Extract the (x, y) coordinate from the center of the cell holding the provided text.  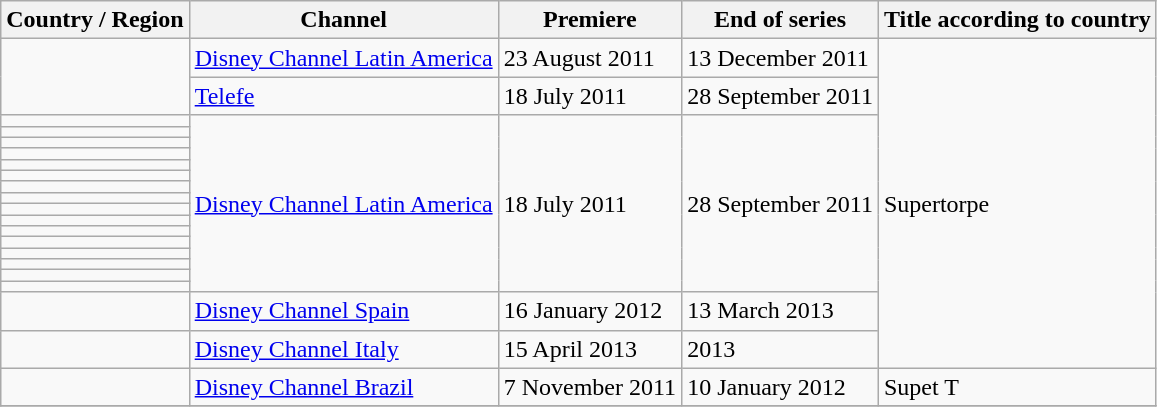
Disney Channel Brazil (344, 387)
Country / Region (95, 20)
Supet T (1017, 387)
15 April 2013 (590, 349)
Disney Channel Italy (344, 349)
16 January 2012 (590, 311)
Telefe (344, 96)
7 November 2011 (590, 387)
23 August 2011 (590, 58)
Disney Channel Spain (344, 311)
Supertorpe (1017, 204)
Title according to country (1017, 20)
13 March 2013 (780, 311)
End of series (780, 20)
13 December 2011 (780, 58)
Channel (344, 20)
Premiere (590, 20)
2013 (780, 349)
10 January 2012 (780, 387)
